Search for the cell housing the specified text and yield its [X, Y] center coordinate. 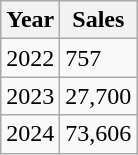
2023 [30, 96]
73,606 [98, 134]
Year [30, 20]
2024 [30, 134]
2022 [30, 58]
27,700 [98, 96]
Sales [98, 20]
757 [98, 58]
